For the text-containing cell, return its midpoint in (x, y) coordinate format. 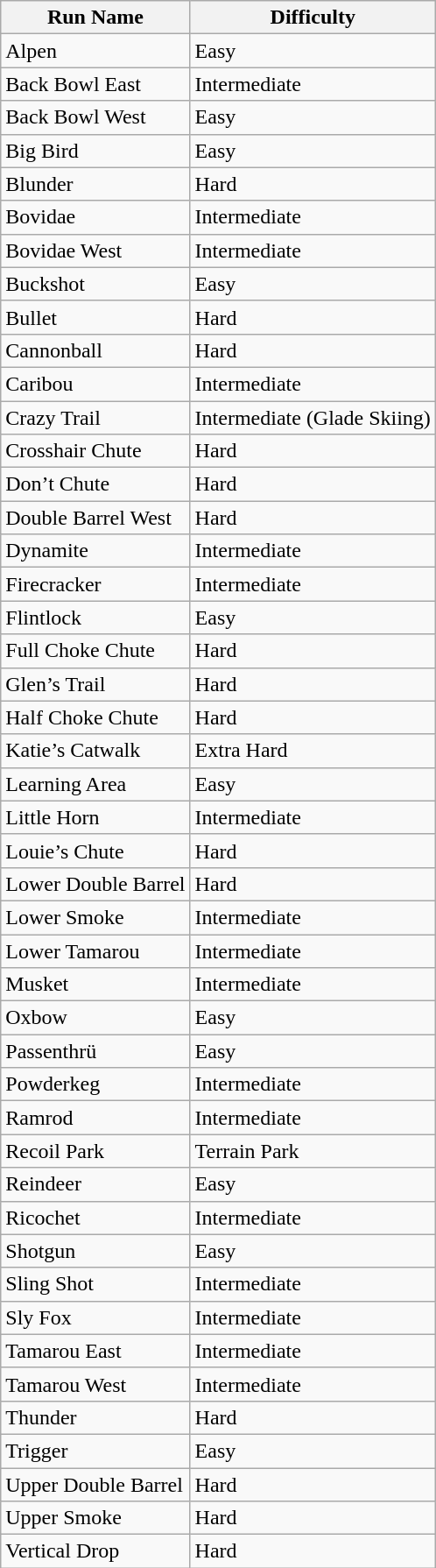
Louie’s Chute (95, 851)
Bullet (95, 317)
Trigger (95, 1451)
Crazy Trail (95, 418)
Passenthrü (95, 1051)
Full Choke Chute (95, 651)
Don’t Chute (95, 484)
Blunder (95, 184)
Lower Smoke (95, 917)
Alpen (95, 51)
Bovidae West (95, 251)
Intermediate (Glade Skiing) (313, 418)
Cannonball (95, 350)
Back Bowl West (95, 117)
Upper Smoke (95, 1518)
Ricochet (95, 1218)
Learning Area (95, 784)
Tamarou East (95, 1351)
Shotgun (95, 1251)
Oxbow (95, 1018)
Crosshair Chute (95, 451)
Flintlock (95, 618)
Sly Fox (95, 1317)
Difficulty (313, 18)
Vertical Drop (95, 1551)
Glen’s Trail (95, 684)
Big Bird (95, 151)
Recoil Park (95, 1151)
Firecracker (95, 584)
Dynamite (95, 551)
Reindeer (95, 1184)
Double Barrel West (95, 518)
Terrain Park (313, 1151)
Run Name (95, 18)
Powderkeg (95, 1084)
Buckshot (95, 284)
Lower Double Barrel (95, 884)
Half Choke Chute (95, 717)
Caribou (95, 384)
Little Horn (95, 817)
Extra Hard (313, 751)
Musket (95, 985)
Katie’s Catwalk (95, 751)
Thunder (95, 1417)
Sling Shot (95, 1284)
Bovidae (95, 217)
Lower Tamarou (95, 950)
Upper Double Barrel (95, 1485)
Back Bowl East (95, 84)
Ramrod (95, 1118)
Tamarou West (95, 1384)
